Locate the cell with the specified text and output its [x, y] center coordinate. 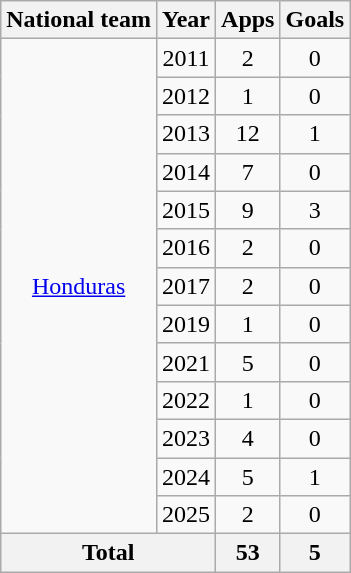
Goals [315, 20]
Honduras [79, 286]
Apps [248, 20]
3 [315, 210]
2012 [186, 96]
2014 [186, 172]
2021 [186, 362]
2015 [186, 210]
2023 [186, 438]
2019 [186, 324]
2024 [186, 477]
2013 [186, 134]
9 [248, 210]
Year [186, 20]
12 [248, 134]
2025 [186, 515]
2016 [186, 248]
53 [248, 553]
National team [79, 20]
7 [248, 172]
2011 [186, 58]
2017 [186, 286]
2022 [186, 400]
4 [248, 438]
Total [108, 553]
